Detect which cell encompasses the target text, then output its (X, Y) center coordinate. 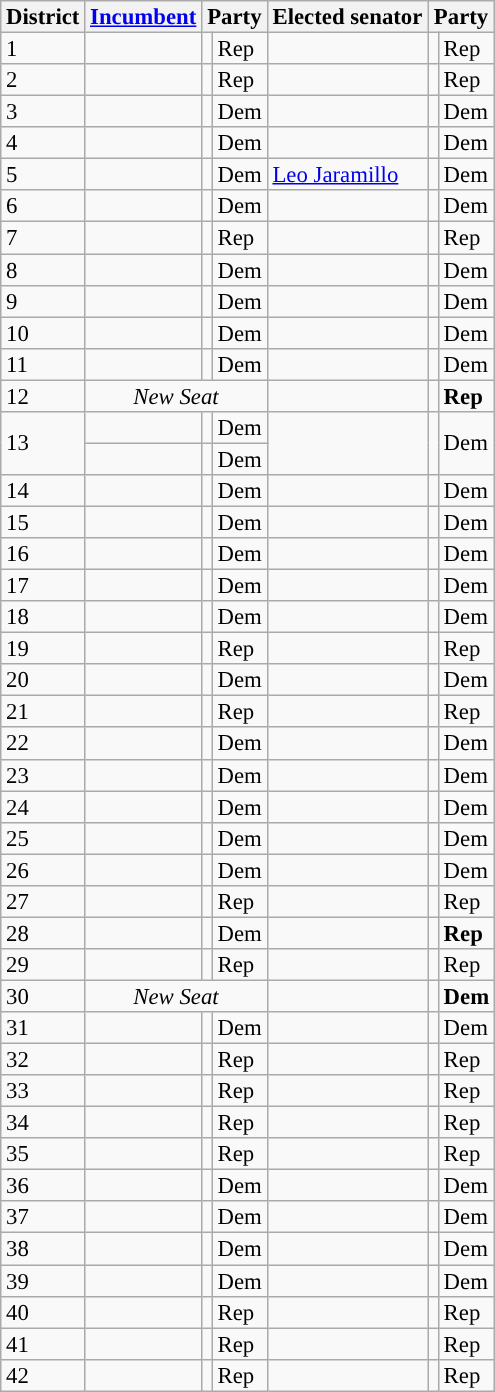
2 (43, 80)
41 (43, 1344)
Incumbent (144, 17)
13 (43, 444)
21 (43, 712)
33 (43, 1091)
28 (43, 933)
Elected senator (348, 17)
18 (43, 617)
26 (43, 870)
24 (43, 807)
15 (43, 522)
9 (43, 301)
12 (43, 396)
8 (43, 270)
11 (43, 364)
35 (43, 1154)
27 (43, 902)
20 (43, 680)
16 (43, 554)
10 (43, 333)
34 (43, 1123)
6 (43, 206)
32 (43, 1060)
23 (43, 775)
25 (43, 838)
36 (43, 1186)
38 (43, 1249)
39 (43, 1281)
District (43, 17)
1 (43, 49)
29 (43, 965)
Leo Jaramillo (348, 175)
22 (43, 744)
19 (43, 649)
40 (43, 1312)
5 (43, 175)
4 (43, 143)
17 (43, 586)
14 (43, 491)
31 (43, 1028)
30 (43, 996)
3 (43, 112)
37 (43, 1218)
7 (43, 238)
42 (43, 1375)
